Capture the cell that displays the provided text and extract its [x, y] central coordinate. 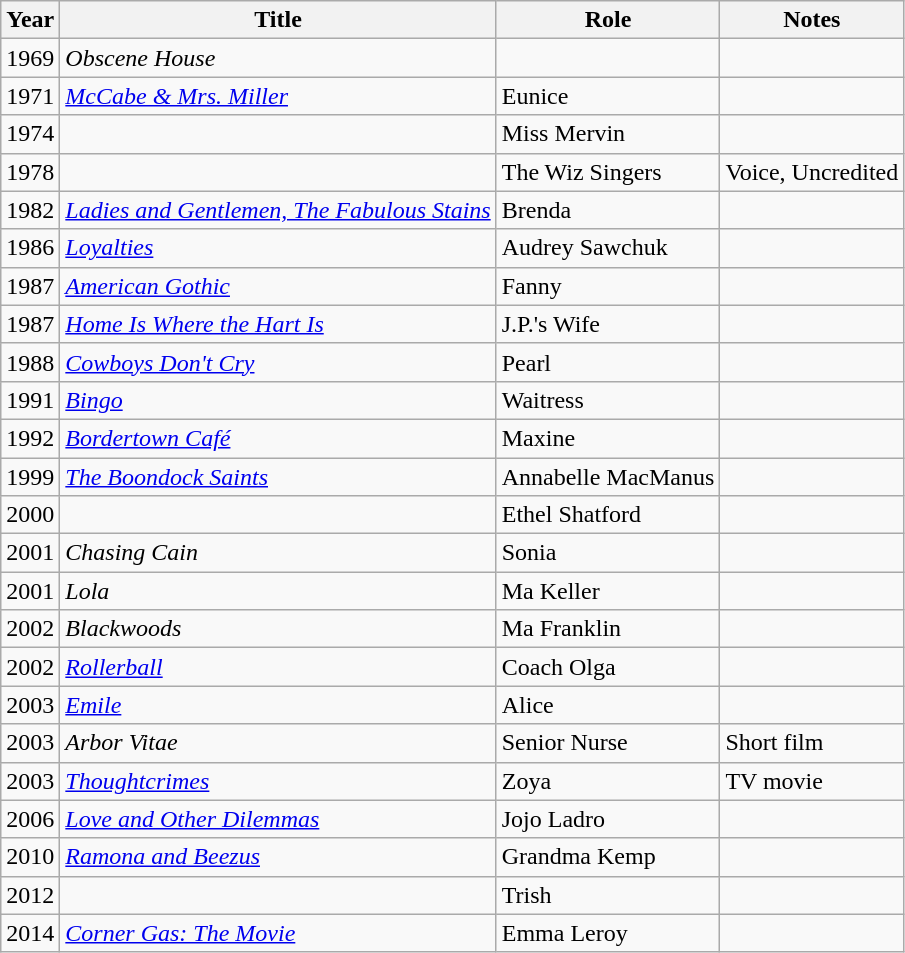
Lola [278, 591]
Thoughtcrimes [278, 781]
Ma Franklin [608, 629]
Corner Gas: The Movie [278, 933]
Arbor Vitae [278, 743]
The Boondock Saints [278, 477]
Notes [812, 20]
McCabe & Mrs. Miller [278, 96]
2012 [30, 895]
Audrey Sawchuk [608, 248]
1991 [30, 400]
Year [30, 20]
1988 [30, 362]
Ladies and Gentlemen, The Fabulous Stains [278, 210]
Bingo [278, 400]
Title [278, 20]
Chasing Cain [278, 553]
2000 [30, 515]
Blackwoods [278, 629]
Short film [812, 743]
Ma Keller [608, 591]
Senior Nurse [608, 743]
1978 [30, 172]
1999 [30, 477]
Fanny [608, 286]
1992 [30, 438]
1986 [30, 248]
Ramona and Beezus [278, 857]
Miss Mervin [608, 134]
Rollerball [278, 667]
1971 [30, 96]
Trish [608, 895]
Zoya [608, 781]
The Wiz Singers [608, 172]
Bordertown Café [278, 438]
1974 [30, 134]
2010 [30, 857]
Role [608, 20]
Coach Olga [608, 667]
Eunice [608, 96]
Jojo Ladro [608, 819]
Home Is Where the Hart Is [278, 324]
Waitress [608, 400]
Annabelle MacManus [608, 477]
2014 [30, 933]
2006 [30, 819]
Pearl [608, 362]
Loyalties [278, 248]
J.P.'s Wife [608, 324]
Emile [278, 705]
Love and Other Dilemmas [278, 819]
Cowboys Don't Cry [278, 362]
Alice [608, 705]
Voice, Uncredited [812, 172]
1969 [30, 58]
Sonia [608, 553]
Brenda [608, 210]
Maxine [608, 438]
Obscene House [278, 58]
Emma Leroy [608, 933]
1982 [30, 210]
TV movie [812, 781]
Ethel Shatford [608, 515]
Grandma Kemp [608, 857]
American Gothic [278, 286]
